Locate the cell with the specified text and output its [X, Y] center coordinate. 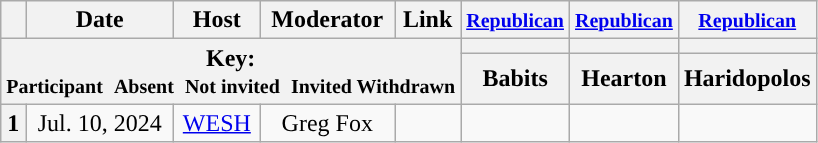
Link [427, 20]
Key: Participant Absent Not invited Invited Withdrawn [231, 72]
Babits [516, 78]
Haridopolos [747, 78]
Greg Fox [327, 123]
Date [100, 20]
Moderator [327, 20]
Jul. 10, 2024 [100, 123]
Host [217, 20]
WESH [217, 123]
Hearton [624, 78]
1 [14, 123]
